Detect which cell encompasses the target text, then output its (x, y) center coordinate. 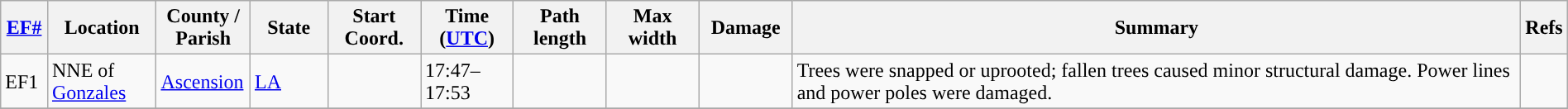
State (289, 28)
Path length (560, 28)
Trees were snapped or uprooted; fallen trees caused minor structural damage. Power lines and power poles were damaged. (1156, 81)
Ascension (203, 81)
Damage (746, 28)
Time (UTC) (467, 28)
Start Coord. (374, 28)
County / Parish (203, 28)
LA (289, 81)
Max width (653, 28)
Summary (1156, 28)
17:47–17:53 (467, 81)
EF1 (25, 81)
EF# (25, 28)
Refs (1545, 28)
NNE of Gonzales (101, 81)
Location (101, 28)
